Find where the given text appears and provide that cell's center as [x, y] coordinate. 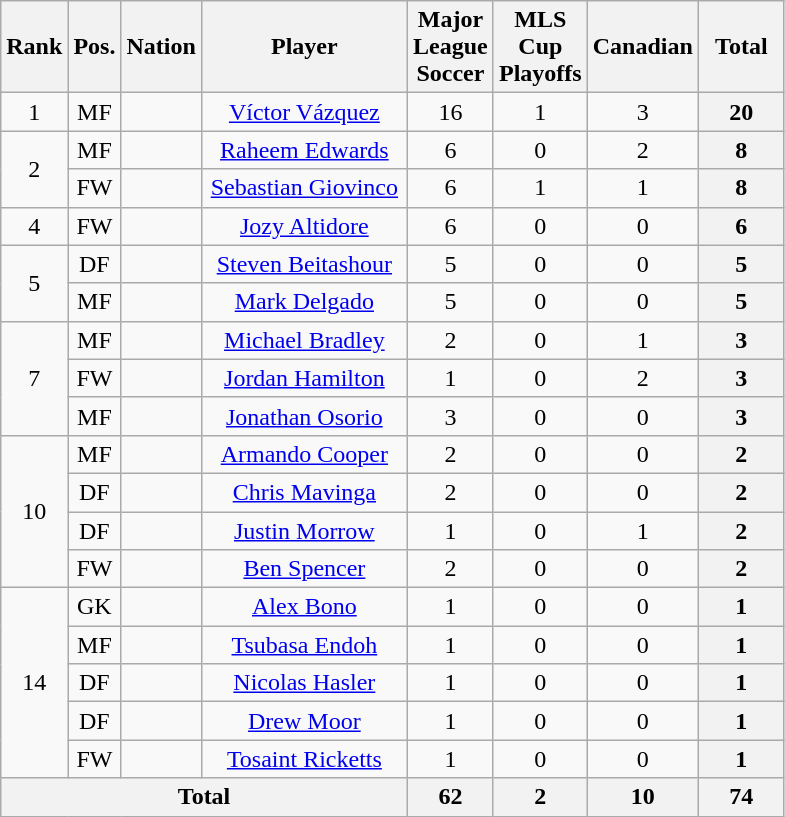
Chris Mavinga [304, 492]
74 [741, 797]
20 [741, 112]
Mark Delgado [304, 302]
16 [450, 112]
Víctor Vázquez [304, 112]
Player [304, 47]
Tosaint Ricketts [304, 759]
Justin Morrow [304, 531]
62 [450, 797]
Ben Spencer [304, 569]
Nation [161, 47]
Canadian [642, 47]
Steven Beitashour [304, 264]
Rank [34, 47]
Armando Cooper [304, 454]
MLS Cup Playoffs [540, 47]
Pos. [94, 47]
14 [34, 683]
Jordan Hamilton [304, 378]
GK [94, 607]
4 [34, 226]
Tsubasa Endoh [304, 645]
7 [34, 378]
Sebastian Giovinco [304, 188]
Major League Soccer [450, 47]
Drew Moor [304, 721]
Jozy Altidore [304, 226]
Jonathan Osorio [304, 416]
Alex Bono [304, 607]
Raheem Edwards [304, 150]
Nicolas Hasler [304, 683]
Michael Bradley [304, 340]
